Return the (x, y) coordinate for the center point of the cell that contains the specified text.  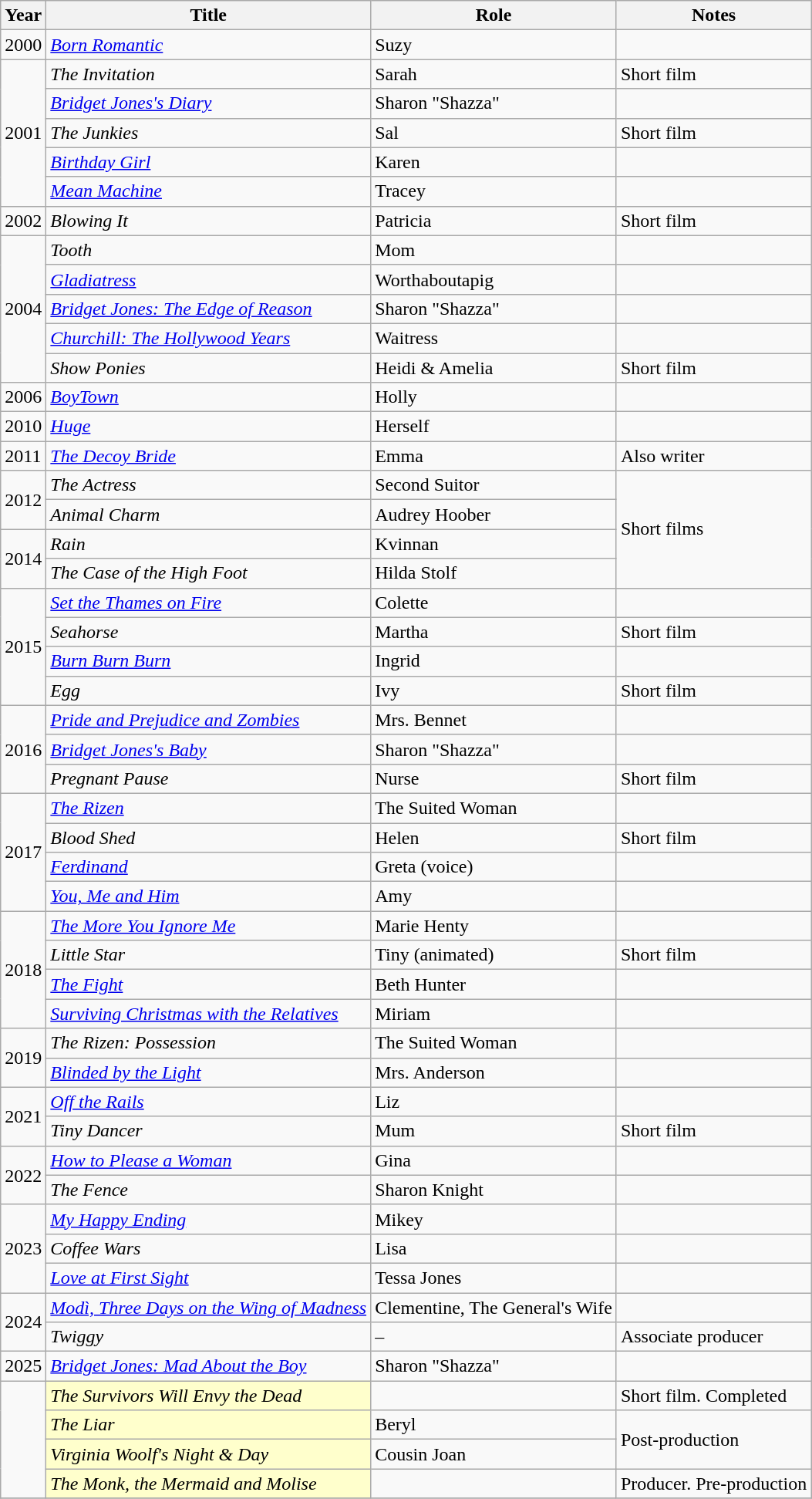
Blinded by the Light (208, 1072)
The Decoy Bride (208, 456)
Cousin Joan (494, 1454)
Tooth (208, 250)
How to Please a Woman (208, 1160)
Little Star (208, 955)
Ferdinand (208, 867)
– (494, 1337)
The Monk, the Mermaid and Molise (208, 1484)
Miriam (494, 1014)
The Junkies (208, 133)
Karen (494, 162)
2001 (23, 133)
Role (494, 15)
The More You Ignore Me (208, 926)
Hilda Stolf (494, 573)
Coffee Wars (208, 1248)
Pregnant Pause (208, 778)
Worthaboutapig (494, 279)
Notes (713, 15)
Mom (494, 250)
The Actress (208, 485)
Set the Thames on Fire (208, 603)
Beth Hunter (494, 984)
BoyTown (208, 397)
2010 (23, 427)
Ivy (494, 690)
Kvinnan (494, 544)
The Survivors Will Envy the Dead (208, 1396)
Amy (494, 896)
Huge (208, 427)
Rain (208, 544)
Birthday Girl (208, 162)
Sarah (494, 74)
Clementine, The General's Wife (494, 1308)
Suzy (494, 45)
Ingrid (494, 661)
Second Suitor (494, 485)
Tiny Dancer (208, 1131)
Sal (494, 133)
Waitress (494, 338)
2023 (23, 1248)
2021 (23, 1116)
Mrs. Bennet (494, 720)
Surviving Christmas with the Relatives (208, 1014)
Colette (494, 603)
Seahorse (208, 632)
Mikey (494, 1219)
Twiggy (208, 1337)
2022 (23, 1175)
Producer. Pre-production (713, 1484)
Marie Henty (494, 926)
Bridget Jones's Baby (208, 749)
Blood Shed (208, 837)
Gladiatress (208, 279)
Year (23, 15)
2015 (23, 647)
Nurse (494, 778)
The Rizen (208, 808)
Burn Burn Burn (208, 661)
2000 (23, 45)
2012 (23, 500)
Mean Machine (208, 191)
The Fight (208, 984)
Mrs. Anderson (494, 1072)
Born Romantic (208, 45)
Title (208, 15)
Greta (voice) (494, 867)
Short films (713, 529)
Also writer (713, 456)
Show Ponies (208, 368)
Bridget Jones: The Edge of Reason (208, 309)
The Liar (208, 1425)
2006 (23, 397)
The Rizen: Possession (208, 1043)
Liz (494, 1102)
The Fence (208, 1190)
You, Me and Him (208, 896)
Modì, Three Days on the Wing of Madness (208, 1308)
Heidi & Amelia (494, 368)
Bridget Jones: Mad About the Boy (208, 1366)
2002 (23, 221)
Short film. Completed (713, 1396)
Emma (494, 456)
Helen (494, 837)
Post-production (713, 1440)
Egg (208, 690)
Lisa (494, 1248)
The Case of the High Foot (208, 573)
Churchill: The Hollywood Years (208, 338)
2004 (23, 309)
Tiny (animated) (494, 955)
Associate producer (713, 1337)
Martha (494, 632)
Tracey (494, 191)
Mum (494, 1131)
2025 (23, 1366)
Virginia Woolf's Night & Day (208, 1454)
The Invitation (208, 74)
Beryl (494, 1425)
2017 (23, 852)
Love at First Sight (208, 1278)
Audrey Hoober (494, 515)
2016 (23, 749)
2019 (23, 1058)
Pride and Prejudice and Zombies (208, 720)
Holly (494, 397)
Patricia (494, 221)
2024 (23, 1322)
Tessa Jones (494, 1278)
Herself (494, 427)
Off the Rails (208, 1102)
2018 (23, 970)
2014 (23, 559)
Animal Charm (208, 515)
2011 (23, 456)
Bridget Jones's Diary (208, 103)
My Happy Ending (208, 1219)
Blowing It (208, 221)
Sharon Knight (494, 1190)
Gina (494, 1160)
